Pinpoint the cell where the given text exists, returning its [X, Y] midpoint coordinate. 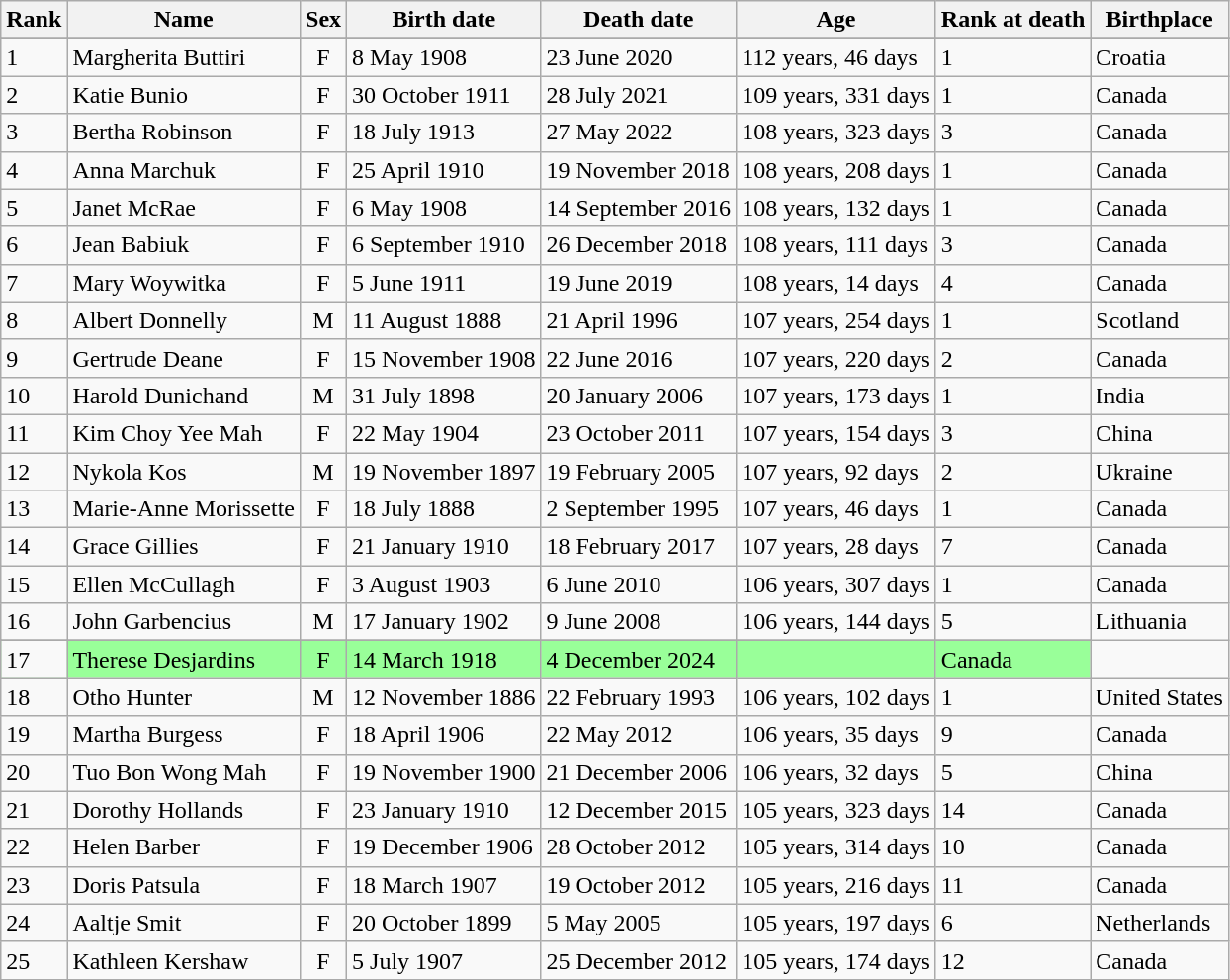
21 April 1996 [639, 320]
6 May 1908 [444, 208]
Jean Babiuk [184, 245]
Rank at death [1012, 20]
16 [34, 622]
18 July 1888 [444, 509]
106 years, 35 days [836, 735]
Croatia [1160, 57]
Doris Patsula [184, 885]
19 November 1897 [444, 472]
Marie-Anne Morissette [184, 509]
14 September 2016 [639, 208]
18 July 1913 [444, 133]
28 July 2021 [639, 95]
17 [34, 660]
3 August 1903 [444, 584]
21 January 1910 [444, 547]
18 March 1907 [444, 885]
25 December 2012 [639, 960]
107 years, 220 days [836, 358]
11 August 1888 [444, 320]
22 May 1904 [444, 433]
23 October 2011 [639, 433]
107 years, 254 days [836, 320]
21 December 2006 [639, 772]
107 years, 173 days [836, 396]
John Garbencius [184, 622]
Ellen McCullagh [184, 584]
19 December 1906 [444, 847]
31 July 1898 [444, 396]
Therese Desjardins [184, 660]
20 October 1899 [444, 923]
Bertha Robinson [184, 133]
Sex [324, 20]
8 [34, 320]
12 November 1886 [444, 697]
23 January 1910 [444, 810]
22 June 2016 [639, 358]
Tuo Bon Wong Mah [184, 772]
Kathleen Kershaw [184, 960]
Age [836, 20]
4 December 2024 [639, 660]
105 years, 314 days [836, 847]
107 years, 46 days [836, 509]
India [1160, 396]
Death date [639, 20]
25 April 1910 [444, 170]
18 February 2017 [639, 547]
21 [34, 810]
5 May 2005 [639, 923]
9 June 2008 [639, 622]
Ukraine [1160, 472]
108 years, 208 days [836, 170]
15 November 1908 [444, 358]
Gertrude Deane [184, 358]
19 June 2019 [639, 283]
24 [34, 923]
22 February 1993 [639, 697]
107 years, 154 days [836, 433]
8 May 1908 [444, 57]
Netherlands [1160, 923]
13 [34, 509]
108 years, 111 days [836, 245]
14 March 1918 [444, 660]
Janet McRae [184, 208]
Nykola Kos [184, 472]
19 February 2005 [639, 472]
23 [34, 885]
27 May 2022 [639, 133]
107 years, 28 days [836, 547]
20 [34, 772]
23 June 2020 [639, 57]
19 October 2012 [639, 885]
Martha Burgess [184, 735]
Birth date [444, 20]
Anna Marchuk [184, 170]
106 years, 102 days [836, 697]
Mary Woywitka [184, 283]
106 years, 144 days [836, 622]
109 years, 331 days [836, 95]
26 December 2018 [639, 245]
112 years, 46 days [836, 57]
6 September 1910 [444, 245]
17 January 1902 [444, 622]
20 January 2006 [639, 396]
Albert Donnelly [184, 320]
105 years, 174 days [836, 960]
Dorothy Hollands [184, 810]
Rank [34, 20]
12 December 2015 [639, 810]
108 years, 323 days [836, 133]
28 October 2012 [639, 847]
5 June 1911 [444, 283]
Harold Dunichand [184, 396]
19 November 1900 [444, 772]
106 years, 32 days [836, 772]
22 May 2012 [639, 735]
108 years, 14 days [836, 283]
105 years, 323 days [836, 810]
Scotland [1160, 320]
105 years, 197 days [836, 923]
Grace Gillies [184, 547]
15 [34, 584]
Margherita Buttiri [184, 57]
105 years, 216 days [836, 885]
Lithuania [1160, 622]
18 [34, 697]
18 April 1906 [444, 735]
30 October 1911 [444, 95]
Katie Bunio [184, 95]
Helen Barber [184, 847]
Kim Choy Yee Mah [184, 433]
Otho Hunter [184, 697]
5 July 1907 [444, 960]
6 June 2010 [639, 584]
19 November 2018 [639, 170]
United States [1160, 697]
19 [34, 735]
107 years, 92 days [836, 472]
25 [34, 960]
Name [184, 20]
Aaltje Smit [184, 923]
108 years, 132 days [836, 208]
106 years, 307 days [836, 584]
22 [34, 847]
2 September 1995 [639, 509]
Birthplace [1160, 20]
